Detect which cell encompasses the target text, then output its (X, Y) center coordinate. 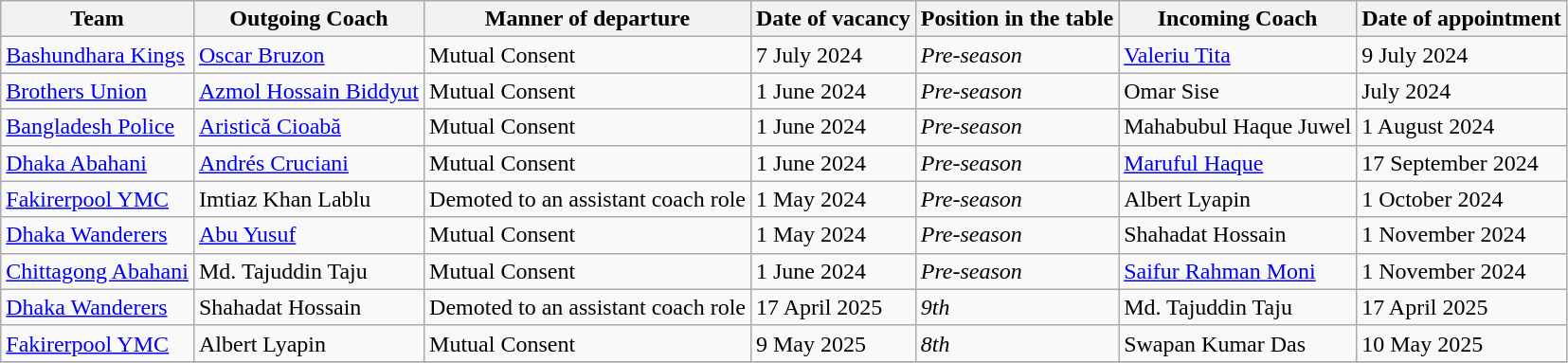
9 May 2025 (833, 343)
10 May 2025 (1462, 343)
Position in the table (1017, 19)
Imtiaz Khan Lablu (309, 199)
Oscar Bruzon (309, 55)
Team (98, 19)
Brothers Union (98, 91)
Dhaka Abahani (98, 163)
1 August 2024 (1462, 127)
17 September 2024 (1462, 163)
July 2024 (1462, 91)
Incoming Coach (1237, 19)
Abu Yusuf (309, 235)
Date of vacancy (833, 19)
Andrés Cruciani (309, 163)
Bashundhara Kings (98, 55)
Azmol Hossain Biddyut (309, 91)
Saifur Rahman Moni (1237, 271)
Omar Sise (1237, 91)
Mahabubul Haque Juwel (1237, 127)
Valeriu Tita (1237, 55)
Bangladesh Police (98, 127)
9 July 2024 (1462, 55)
9th (1017, 307)
1 October 2024 (1462, 199)
8th (1017, 343)
Chittagong Abahani (98, 271)
Swapan Kumar Das (1237, 343)
Aristică Cioabă (309, 127)
7 July 2024 (833, 55)
Outgoing Coach (309, 19)
Manner of departure (587, 19)
Maruful Haque (1237, 163)
Date of appointment (1462, 19)
